Identify which cell holds the provided text, then report its (x, y) central coordinate. 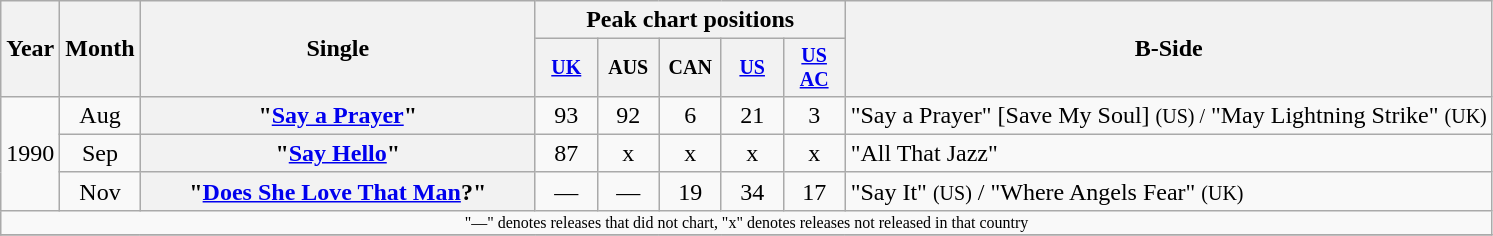
Month (100, 49)
34 (752, 191)
Single (338, 49)
Nov (100, 191)
"Does She Love That Man?" (338, 191)
17 (814, 191)
1990 (30, 153)
"All That Jazz" (1168, 153)
CAN (690, 68)
Year (30, 49)
Aug (100, 115)
AUS (628, 68)
3 (814, 115)
"—" denotes releases that did not chart, "x" denotes releases not released in that country (747, 222)
UK (566, 68)
"Say It" (US) / "Where Angels Fear" (UK) (1168, 191)
USAC (814, 68)
21 (752, 115)
87 (566, 153)
"Say a Prayer" (338, 115)
6 (690, 115)
B-Side (1168, 49)
US (752, 68)
"Say a Prayer" [Save My Soul] (US) / "May Lightning Strike" (UK) (1168, 115)
19 (690, 191)
Peak chart positions (690, 20)
Sep (100, 153)
93 (566, 115)
"Say Hello" (338, 153)
92 (628, 115)
